Find where the given text appears and provide that cell's center as (X, Y) coordinate. 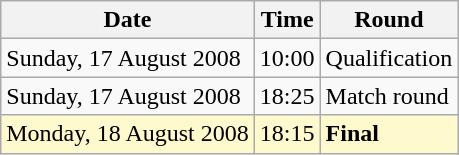
18:15 (287, 134)
10:00 (287, 58)
Final (389, 134)
Monday, 18 August 2008 (128, 134)
18:25 (287, 96)
Qualification (389, 58)
Round (389, 20)
Match round (389, 96)
Date (128, 20)
Time (287, 20)
